Detect which cell encompasses the target text, then output its [X, Y] center coordinate. 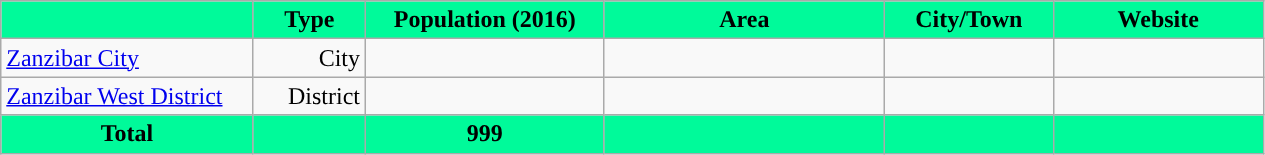
999 [486, 134]
Zanzibar City [128, 58]
Website [1158, 20]
Zanzibar West District [128, 96]
Type [309, 20]
Area [744, 20]
Total [128, 134]
District [309, 96]
City [309, 58]
City/Town [969, 20]
Population (2016) [486, 20]
